Search for the cell housing the specified text and yield its (X, Y) center coordinate. 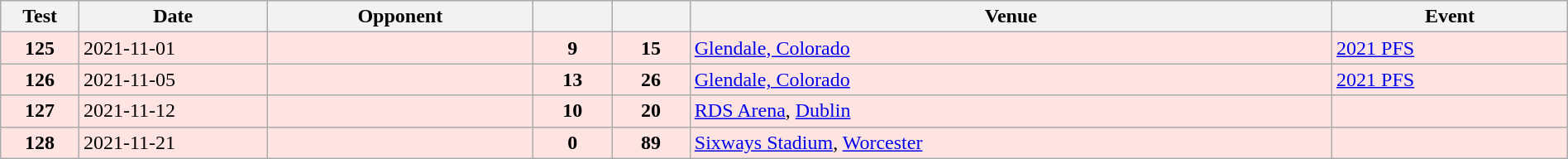
0 (572, 142)
26 (652, 79)
Event (1451, 17)
10 (572, 111)
127 (40, 111)
20 (652, 111)
13 (572, 79)
2021-11-12 (172, 111)
Test (40, 17)
Opponent (400, 17)
125 (40, 48)
2021-11-01 (172, 48)
15 (652, 48)
128 (40, 142)
89 (652, 142)
RDS Arena, Dublin (1011, 111)
Sixways Stadium, Worcester (1011, 142)
Venue (1011, 17)
126 (40, 79)
Date (172, 17)
2021-11-05 (172, 79)
2021-11-21 (172, 142)
9 (572, 48)
